Locate the cell with the specified text and output its [X, Y] center coordinate. 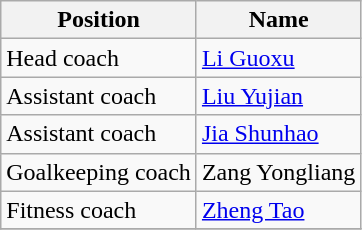
Name [278, 20]
Zang Yongliang [278, 172]
Li Guoxu [278, 58]
Goalkeeping coach [99, 172]
Liu Yujian [278, 96]
Position [99, 20]
Zheng Tao [278, 210]
Head coach [99, 58]
Fitness coach [99, 210]
Jia Shunhao [278, 134]
